For the text-containing cell, return its midpoint in (X, Y) coordinate format. 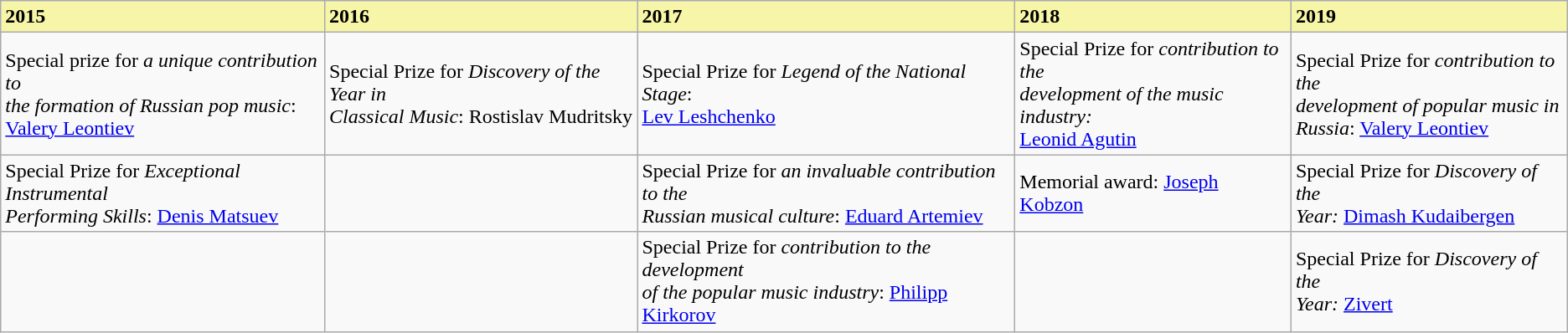
Special Prize for Discovery of the Year inClassical Music: Rostislav Mudritsky (481, 94)
Special Prize for Legend of the National Stage:Lev Leshchenko (826, 94)
2019 (1429, 17)
Special Prize for an invaluable contribution to theRussian musical culture: Eduard Artemiev (826, 193)
Special Prize for contribution to the developmentof the popular music industry: Philipp Kirkorov (826, 281)
Special Prize for Discovery of theYear: Zivert (1429, 281)
2015 (162, 17)
Special Prize for Exceptional InstrumentalPerforming Skills: Denis Matsuev (162, 193)
Special Prize for Discovery of theYear: Dimash Kudaibergen (1429, 193)
2018 (1153, 17)
Special Prize for contribution to thedevelopment of the music industry:Leonid Agutin (1153, 94)
2017 (826, 17)
Special Prize for contribution to thedevelopment of popular music inRussia: Valery Leontiev (1429, 94)
2016 (481, 17)
Special prize for a unique contribution tothe formation of Russian pop music:Valery Leontiev (162, 94)
Memorial award: Joseph Kobzon (1153, 193)
